Capture the cell that displays the provided text and extract its [x, y] central coordinate. 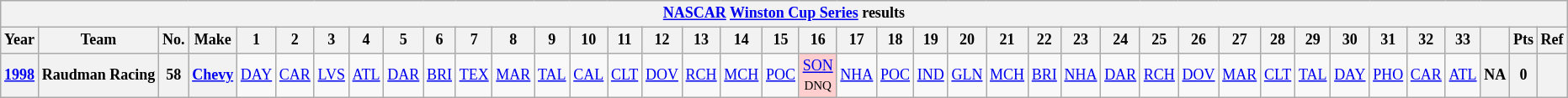
10 [589, 40]
Pts [1523, 40]
GLN [967, 75]
11 [625, 40]
Year [20, 40]
19 [931, 40]
31 [1389, 40]
21 [1007, 40]
29 [1313, 40]
33 [1463, 40]
27 [1240, 40]
13 [701, 40]
TEX [474, 75]
22 [1044, 40]
Team [98, 40]
18 [896, 40]
6 [439, 40]
3 [332, 40]
Chevy [213, 75]
23 [1081, 40]
14 [741, 40]
12 [662, 40]
SONDNQ [818, 75]
9 [552, 40]
1998 [20, 75]
No. [173, 40]
PHO [1389, 75]
LVS [332, 75]
Make [213, 40]
5 [404, 40]
Ref [1552, 40]
0 [1523, 75]
20 [967, 40]
28 [1278, 40]
NASCAR Winston Cup Series results [784, 13]
2 [295, 40]
8 [513, 40]
NA [1495, 75]
58 [173, 75]
17 [857, 40]
15 [781, 40]
CAL [589, 75]
32 [1427, 40]
24 [1121, 40]
7 [474, 40]
16 [818, 40]
26 [1199, 40]
Raudman Racing [98, 75]
1 [256, 40]
4 [366, 40]
IND [931, 75]
25 [1159, 40]
30 [1350, 40]
